Capture the cell that displays the provided text and extract its [x, y] central coordinate. 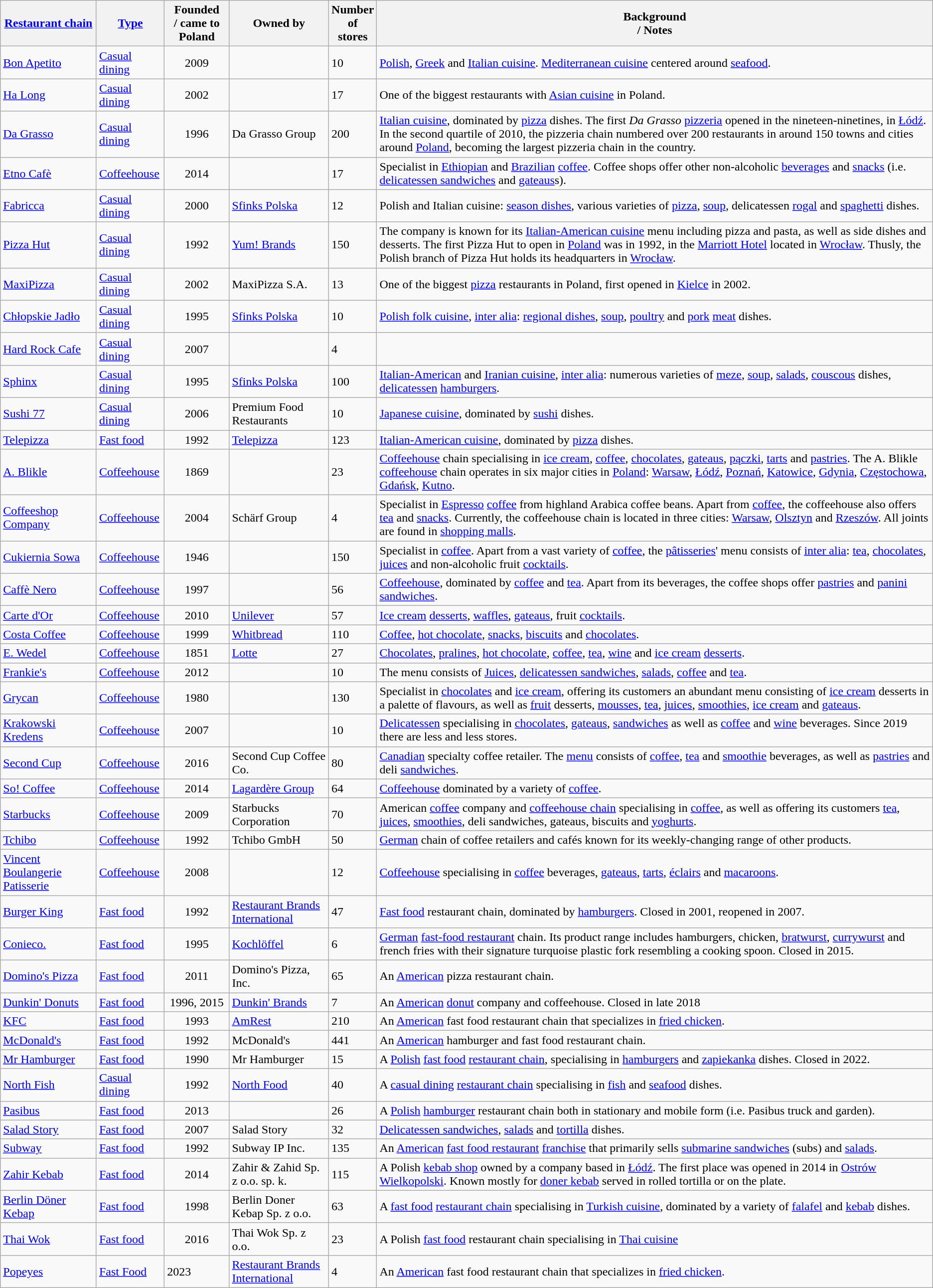
80 [353, 763]
E. Wedel [49, 653]
A Polish hamburger restaurant chain both in stationary and mobile form (i.e. Pasibus truck and garden). [655, 1110]
27 [353, 653]
Etno Cafè [49, 174]
47 [353, 912]
Pasibus [49, 1110]
Sushi 77 [49, 414]
130 [353, 698]
2012 [197, 672]
Conieco. [49, 944]
Zahir Kebab [49, 1174]
2023 [197, 1272]
Tchibo [49, 840]
An American fast food restaurant franchise that primarily sells submarine sandwiches (subs) and salads. [655, 1148]
63 [353, 1207]
Berlin Döner Kebap [49, 1207]
North Food [279, 1085]
Dunkin' Brands [279, 1002]
1993 [197, 1021]
441 [353, 1040]
Owned by [279, 23]
Second Cup [49, 763]
2013 [197, 1110]
Japanese cuisine, dominated by sushi dishes. [655, 414]
65 [353, 976]
Premium Food Restaurants [279, 414]
135 [353, 1148]
Italian-American and Iranian cuisine, inter alia: numerous varieties of meze, soup, salads, couscous dishes, delicatessen hamburgers. [655, 381]
Kochlöffel [279, 944]
Chłopskie Jadło [49, 316]
70 [353, 814]
26 [353, 1110]
Coffeeshop Company [49, 518]
Chocolates, pralines, hot chocolate, coffee, tea, wine and ice cream desserts. [655, 653]
An American donut company and coffeehouse. Closed in late 2018 [655, 1002]
Da Grasso [49, 134]
115 [353, 1174]
Numberof stores [353, 23]
100 [353, 381]
MaxiPizza [49, 284]
Ha Long [49, 95]
Delicatessen sandwiches, salads and tortilla dishes. [655, 1129]
50 [353, 840]
2004 [197, 518]
Frankie's [49, 672]
Cukiernia Sowa [49, 557]
Krakowski Kredens [49, 730]
2006 [197, 414]
Burger King [49, 912]
Popeyes [49, 1272]
North Fish [49, 1085]
Coffeehouse, dominated by coffee and tea. Apart from its beverages, the coffee shops offer pastries and panini sandwiches. [655, 589]
1851 [197, 653]
Starbucks Corporation [279, 814]
Polish, Greek and Italian cuisine. Mediterranean cuisine centered around seafood. [655, 63]
Bon Apetito [49, 63]
40 [353, 1085]
6 [353, 944]
Pizza Hut [49, 245]
Lagardère Group [279, 788]
An American hamburger and fast food restaurant chain. [655, 1040]
One of the biggest pizza restaurants in Poland, first opened in Kielce in 2002. [655, 284]
32 [353, 1129]
123 [353, 439]
So! Coffee [49, 788]
Founded/ came to Poland [197, 23]
Subway [49, 1148]
1946 [197, 557]
Coffee, hot chocolate, snacks, biscuits and chocolates. [655, 634]
2011 [197, 976]
Tchibo GmbH [279, 840]
1996 [197, 134]
One of the biggest restaurants with Asian cuisine in Poland. [655, 95]
Domino's Pizza [49, 976]
A casual dining restaurant chain specialising in fish and seafood dishes. [655, 1085]
AmRest [279, 1021]
Fabricca [49, 205]
Restaurant chain [49, 23]
Dunkin' Donuts [49, 1002]
1980 [197, 698]
13 [353, 284]
Coffeehouse dominated by a variety of coffee. [655, 788]
1990 [197, 1059]
Berlin Doner Kebap Sp. z o.o. [279, 1207]
1999 [197, 634]
200 [353, 134]
Starbucks [49, 814]
Whitbread [279, 634]
German chain of coffee retailers and cafés known for its weekly-changing range of other products. [655, 840]
Italian-American cuisine, dominated by pizza dishes. [655, 439]
Thai Wok Sp. z o.o. [279, 1239]
MaxiPizza S.A. [279, 284]
57 [353, 615]
56 [353, 589]
A fast food restaurant chain specialising in Turkish cuisine, dominated by a variety of falafel and kebab dishes. [655, 1207]
Fast food restaurant chain, dominated by hamburgers. Closed in 2001, reopened in 2007. [655, 912]
Yum! Brands [279, 245]
Da Grasso Group [279, 134]
1997 [197, 589]
Ice cream desserts, waffles, gateaus, fruit cocktails. [655, 615]
Schärf Group [279, 518]
Sphinx [49, 381]
Fast Food [130, 1272]
64 [353, 788]
15 [353, 1059]
Coffeehouse specialising in coffee beverages, gateaus, tarts, éclairs and macaroons. [655, 872]
210 [353, 1021]
Hard Rock Cafe [49, 349]
Background/ Notes [655, 23]
7 [353, 1002]
Grycan [49, 698]
110 [353, 634]
Domino's Pizza, Inc. [279, 976]
Carte d'Or [49, 615]
Polish and Italian cuisine: season dishes, various varieties of pizza, soup, delicatessen rogal and spaghetti dishes. [655, 205]
1869 [197, 472]
1996, 2015 [197, 1002]
Caffè Nero [49, 589]
Delicatessen specialising in chocolates, gateaus, sandwiches as well as coffee and wine beverages. Since 2019 there are less and less stores. [655, 730]
A. Blikle [49, 472]
1998 [197, 1207]
A Polish fast food restaurant chain specialising in Thai cuisine [655, 1239]
Zahir & Zahid Sp. z o.o. sp. k. [279, 1174]
2000 [197, 205]
Thai Wok [49, 1239]
The menu consists of Juices, delicatessen sandwiches, salads, coffee and tea. [655, 672]
A Polish fast food restaurant chain, specialising in hamburgers and zapiekanka dishes. Closed in 2022. [655, 1059]
Type [130, 23]
Polish folk cuisine, inter alia: regional dishes, soup, poultry and pork meat dishes. [655, 316]
2008 [197, 872]
Costa Coffee [49, 634]
KFC [49, 1021]
Subway IP Inc. [279, 1148]
Lotte [279, 653]
Unilever [279, 615]
2010 [197, 615]
Vincent Boulangerie Patisserie [49, 872]
An American pizza restaurant chain. [655, 976]
Second Cup Coffee Co. [279, 763]
Canadian specialty coffee retailer. The menu consists of coffee, tea and smoothie beverages, as well as pastries and deli sandwiches. [655, 763]
